Return (x, y) of the center of cell containing provided text 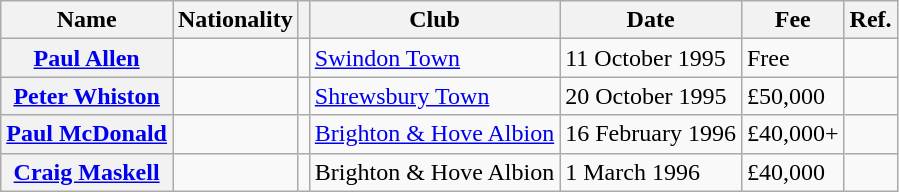
Ref. (870, 20)
Date (651, 20)
1 March 1996 (651, 172)
£50,000 (792, 96)
Club (434, 20)
Free (792, 58)
Name (87, 20)
20 October 1995 (651, 96)
Paul McDonald (87, 134)
Shrewsbury Town (434, 96)
Craig Maskell (87, 172)
Nationality (235, 20)
Paul Allen (87, 58)
£40,000+ (792, 134)
Swindon Town (434, 58)
£40,000 (792, 172)
Fee (792, 20)
Peter Whiston (87, 96)
11 October 1995 (651, 58)
16 February 1996 (651, 134)
